Pinpoint the cell where the given text exists, returning its [X, Y] midpoint coordinate. 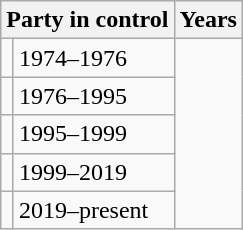
1995–1999 [94, 134]
Years [208, 20]
2019–present [94, 210]
1999–2019 [94, 172]
1974–1976 [94, 58]
1976–1995 [94, 96]
Party in control [88, 20]
